Find where the given text appears and provide that cell's center as (x, y) coordinate. 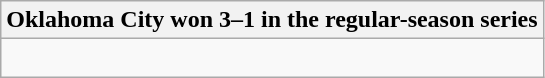
Oklahoma City won 3–1 in the regular-season series (272, 20)
